Scan for the cell matching the given text and deliver its [x, y] coordinate at center. 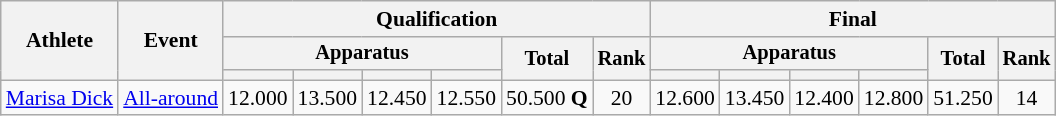
Final [852, 19]
Qualification [436, 19]
13.500 [328, 98]
51.250 [962, 98]
50.500 Q [547, 98]
12.800 [894, 98]
Event [170, 40]
13.450 [754, 98]
12.400 [824, 98]
All-around [170, 98]
Athlete [60, 40]
12.550 [466, 98]
12.600 [684, 98]
Marisa Dick [60, 98]
12.450 [396, 98]
20 [622, 98]
14 [1027, 98]
12.000 [258, 98]
